Scan for the cell matching the given text and deliver its [x, y] coordinate at center. 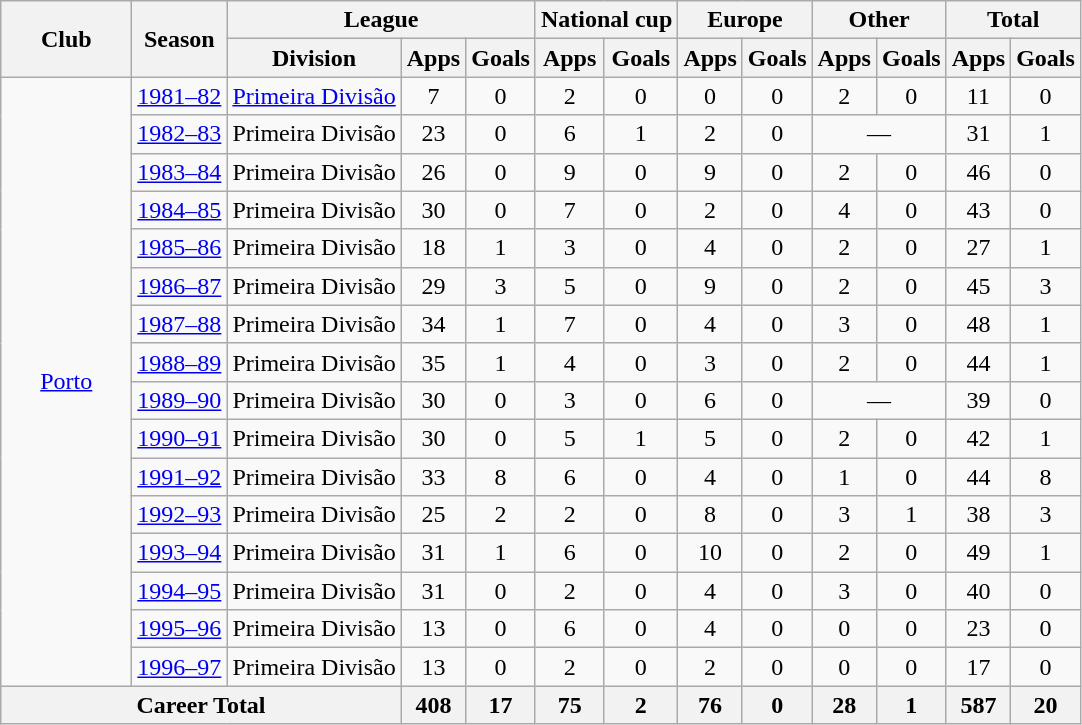
1992–93 [180, 515]
11 [978, 96]
1989–90 [180, 400]
40 [978, 591]
Other [879, 20]
1990–91 [180, 438]
1994–95 [180, 591]
28 [844, 705]
45 [978, 286]
1984–85 [180, 210]
1982–83 [180, 134]
27 [978, 248]
75 [569, 705]
1995–96 [180, 629]
18 [433, 248]
587 [978, 705]
1993–94 [180, 553]
34 [433, 324]
League [382, 20]
1983–84 [180, 172]
49 [978, 553]
33 [433, 477]
Career Total [201, 705]
38 [978, 515]
1988–89 [180, 362]
1991–92 [180, 477]
26 [433, 172]
29 [433, 286]
43 [978, 210]
National cup [606, 20]
1981–82 [180, 96]
48 [978, 324]
42 [978, 438]
10 [710, 553]
39 [978, 400]
1985–86 [180, 248]
Europe [745, 20]
1986–87 [180, 286]
Season [180, 39]
1987–88 [180, 324]
76 [710, 705]
1996–97 [180, 667]
408 [433, 705]
Division [314, 58]
35 [433, 362]
Total [1013, 20]
Club [66, 39]
20 [1046, 705]
Porto [66, 382]
25 [433, 515]
46 [978, 172]
